Find where the given text appears and provide that cell's center as (X, Y) coordinate. 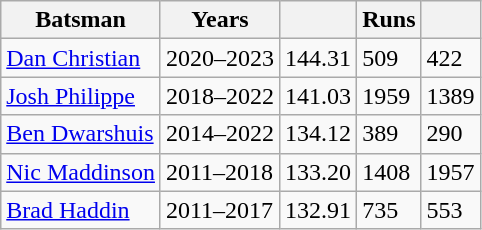
2018–2022 (220, 96)
509 (389, 58)
735 (389, 210)
Dan Christian (81, 58)
290 (450, 134)
Ben Dwarshuis (81, 134)
553 (450, 210)
144.31 (318, 58)
132.91 (318, 210)
Nic Maddinson (81, 172)
1408 (389, 172)
1389 (450, 96)
2011–2017 (220, 210)
133.20 (318, 172)
1959 (389, 96)
422 (450, 58)
2011–2018 (220, 172)
Brad Haddin (81, 210)
1957 (450, 172)
Runs (389, 20)
Batsman (81, 20)
Josh Philippe (81, 96)
141.03 (318, 96)
134.12 (318, 134)
389 (389, 134)
2020–2023 (220, 58)
Years (220, 20)
2014–2022 (220, 134)
